Return the [x, y] coordinate for the center point of the cell that contains the specified text.  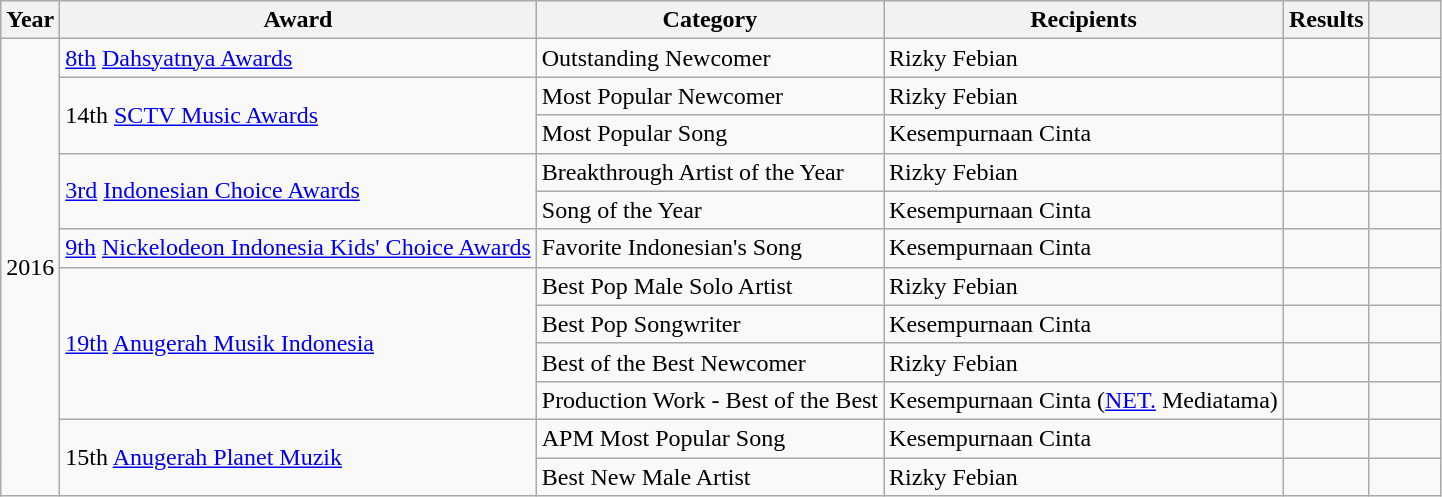
15th Anugerah Planet Muzik [298, 457]
Best New Male Artist [710, 477]
APM Most Popular Song [710, 438]
Outstanding Newcomer [710, 58]
Results [1326, 20]
Song of the Year [710, 210]
3rd Indonesian Choice Awards [298, 191]
Best of the Best Newcomer [710, 362]
Category [710, 20]
19th Anugerah Musik Indonesia [298, 343]
Kesempurnaan Cinta (NET. Mediatama) [1084, 400]
8th Dahsyatnya Awards [298, 58]
14th SCTV Music Awards [298, 115]
Most Popular Newcomer [710, 96]
Breakthrough Artist of the Year [710, 172]
2016 [30, 268]
Favorite Indonesian's Song [710, 248]
Year [30, 20]
Production Work - Best of the Best [710, 400]
Best Pop Male Solo Artist [710, 286]
Best Pop Songwriter [710, 324]
Award [298, 20]
Recipients [1084, 20]
9th Nickelodeon Indonesia Kids' Choice Awards [298, 248]
Most Popular Song [710, 134]
